Capture the cell that displays the provided text and extract its (X, Y) central coordinate. 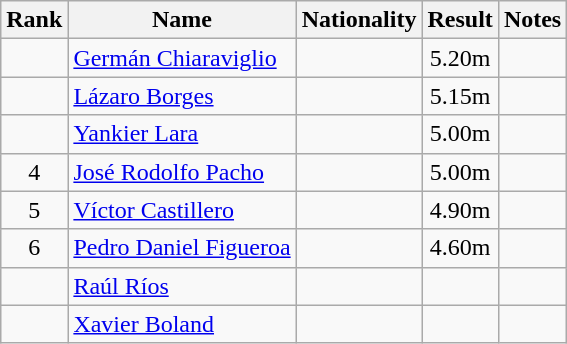
Rank (34, 20)
4 (34, 172)
4.60m (460, 248)
Yankier Lara (182, 134)
Lázaro Borges (182, 96)
Notes (532, 20)
Germán Chiaraviglio (182, 58)
5.20m (460, 58)
Result (460, 20)
Xavier Boland (182, 324)
Víctor Castillero (182, 210)
Name (182, 20)
Nationality (359, 20)
4.90m (460, 210)
5 (34, 210)
6 (34, 248)
5.15m (460, 96)
Raúl Ríos (182, 286)
Pedro Daniel Figueroa (182, 248)
José Rodolfo Pacho (182, 172)
